Find where the given text appears and provide that cell's center as (x, y) coordinate. 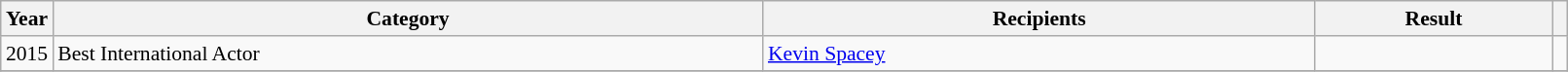
Kevin Spacey (1039, 54)
2015 (27, 54)
Recipients (1039, 18)
Best International Actor (408, 54)
Result (1433, 18)
Year (27, 18)
Category (408, 18)
